Pinpoint the cell where the given text exists, returning its [x, y] midpoint coordinate. 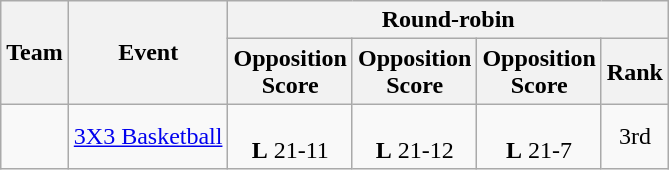
L 21-7 [539, 136]
3rd [634, 136]
Event [148, 52]
L 21-11 [290, 136]
L 21-12 [414, 136]
Round-robin [448, 20]
Rank [634, 72]
Team [35, 52]
3X3 Basketball [148, 136]
